Pinpoint the cell where the given text exists, returning its (X, Y) midpoint coordinate. 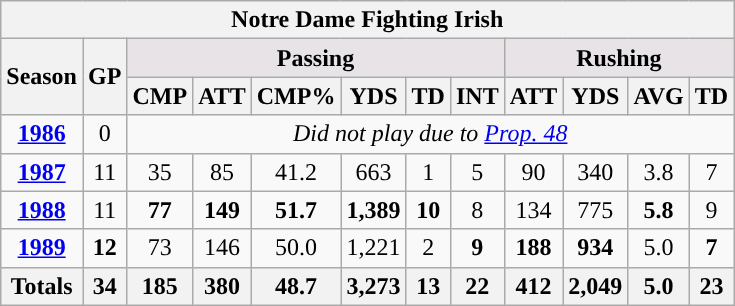
10 (428, 210)
23 (711, 286)
1987 (42, 172)
1988 (42, 210)
340 (596, 172)
Season (42, 77)
34 (104, 286)
73 (160, 248)
1989 (42, 248)
1,389 (374, 210)
Totals (42, 286)
185 (160, 286)
41.2 (296, 172)
380 (222, 286)
77 (160, 210)
CMP% (296, 96)
149 (222, 210)
8 (477, 210)
CMP (160, 96)
Rushing (618, 58)
13 (428, 286)
12 (104, 248)
0 (104, 134)
3.8 (658, 172)
3,273 (374, 286)
AVG (658, 96)
146 (222, 248)
663 (374, 172)
1,221 (374, 248)
22 (477, 286)
50.0 (296, 248)
2,049 (596, 286)
1 (428, 172)
Passing (316, 58)
188 (534, 248)
2 (428, 248)
934 (596, 248)
134 (534, 210)
90 (534, 172)
85 (222, 172)
INT (477, 96)
GP (104, 77)
412 (534, 286)
Notre Dame Fighting Irish (368, 20)
Did not play due to Prop. 48 (430, 134)
1986 (42, 134)
775 (596, 210)
5.8 (658, 210)
51.7 (296, 210)
48.7 (296, 286)
5 (477, 172)
35 (160, 172)
